Determine the [x, y] coordinate at the center of the cell enclosing the given text.  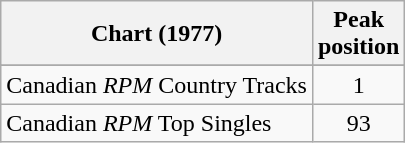
Canadian RPM Top Singles [157, 123]
1 [358, 85]
Peakposition [358, 34]
Chart (1977) [157, 34]
93 [358, 123]
Canadian RPM Country Tracks [157, 85]
